Return (X, Y) of the center of cell containing provided text 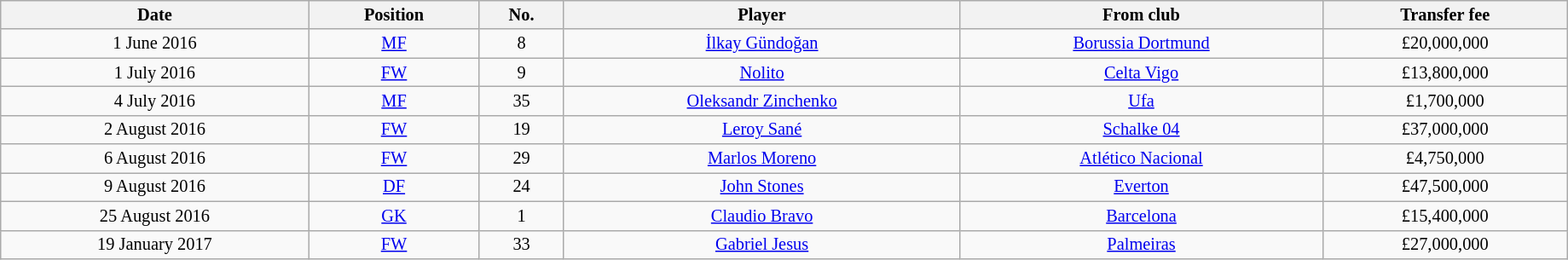
1 July 2016 (155, 72)
1 June 2016 (155, 43)
£15,400,000 (1444, 216)
Oleksandr Zinchenko (762, 101)
Leroy Sané (762, 130)
19 January 2017 (155, 245)
Ufa (1141, 101)
Atlético Nacional (1141, 159)
Transfer fee (1444, 14)
19 (522, 130)
4 July 2016 (155, 101)
John Stones (762, 187)
Date (155, 14)
2 August 2016 (155, 130)
33 (522, 245)
Position (394, 14)
25 August 2016 (155, 216)
£37,000,000 (1444, 130)
£47,500,000 (1444, 187)
9 August 2016 (155, 187)
£13,800,000 (1444, 72)
Palmeiras (1141, 245)
24 (522, 187)
Schalke 04 (1141, 130)
Player (762, 14)
35 (522, 101)
Everton (1141, 187)
DF (394, 187)
£20,000,000 (1444, 43)
Celta Vigo (1141, 72)
1 (522, 216)
9 (522, 72)
Gabriel Jesus (762, 245)
£4,750,000 (1444, 159)
Borussia Dortmund (1141, 43)
Marlos Moreno (762, 159)
From club (1141, 14)
Barcelona (1141, 216)
6 August 2016 (155, 159)
No. (522, 14)
İlkay Gündoğan (762, 43)
£1,700,000 (1444, 101)
GK (394, 216)
29 (522, 159)
£27,000,000 (1444, 245)
Claudio Bravo (762, 216)
8 (522, 43)
Nolito (762, 72)
